For the text-containing cell, return its midpoint in (x, y) coordinate format. 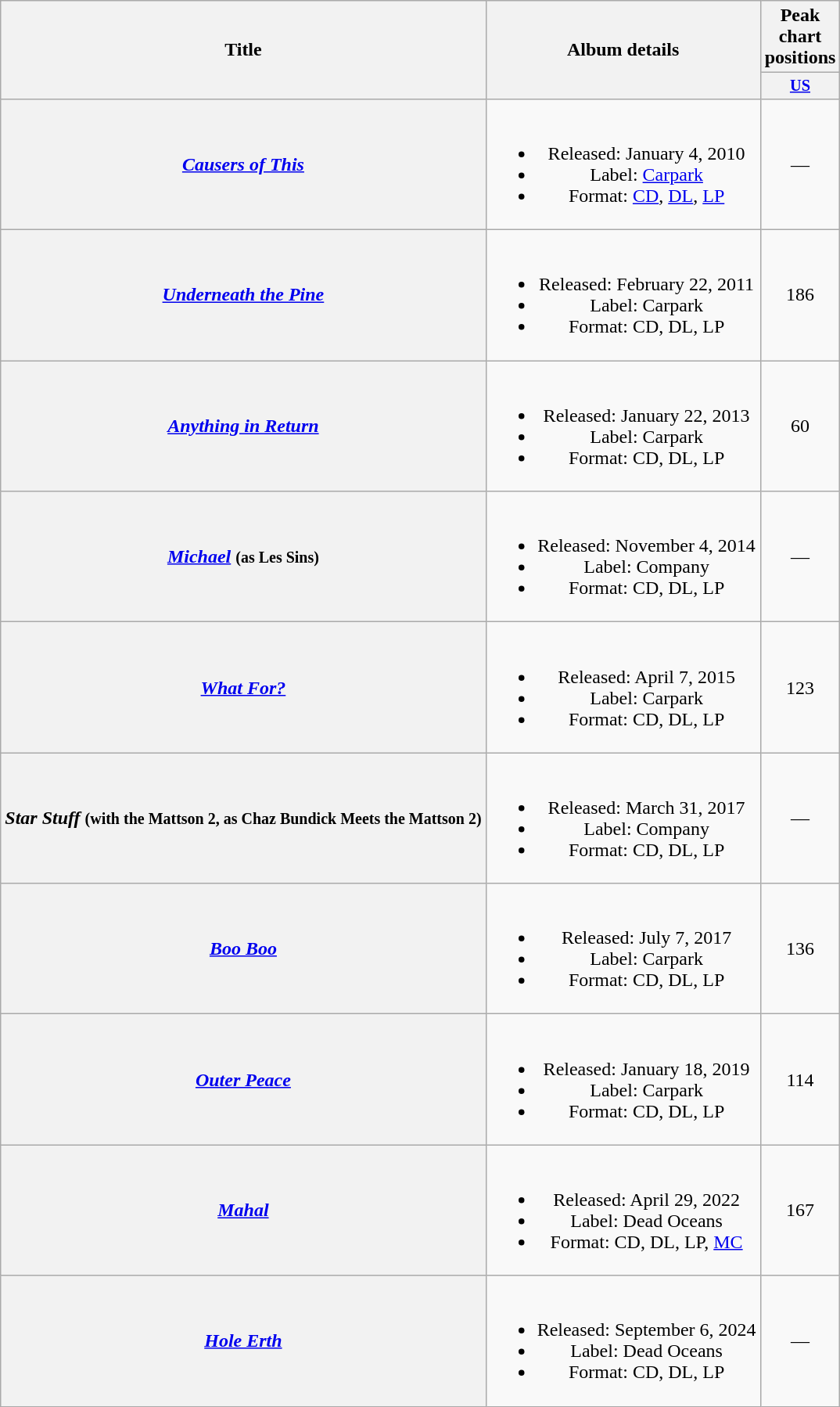
Michael (as Les Sins) (243, 557)
136 (800, 948)
167 (800, 1210)
60 (800, 426)
Released: March 31, 2017Label: CompanyFormat: CD, DL, LP (623, 819)
Title (243, 50)
Released: January 22, 2013Label: CarparkFormat: CD, DL, LP (623, 426)
Released: January 4, 2010Label: CarparkFormat: CD, DL, LP (623, 164)
123 (800, 687)
Released: July 7, 2017Label: CarparkFormat: CD, DL, LP (623, 948)
Released: November 4, 2014Label: CompanyFormat: CD, DL, LP (623, 557)
186 (800, 296)
Released: April 29, 2022Label: Dead OceansFormat: CD, DL, LP, MC (623, 1210)
Underneath the Pine (243, 296)
Released: January 18, 2019Label: CarparkFormat: CD, DL, LP (623, 1080)
What For? (243, 687)
Mahal (243, 1210)
US (800, 86)
Peak chart positions (800, 37)
Released: February 22, 2011Label: CarparkFormat: CD, DL, LP (623, 296)
Anything in Return (243, 426)
Boo Boo (243, 948)
Star Stuff (with the Mattson 2, as Chaz Bundick Meets the Mattson 2) (243, 819)
Outer Peace (243, 1080)
Released: September 6, 2024Label: Dead OceansFormat: CD, DL, LP (623, 1341)
114 (800, 1080)
Released: April 7, 2015Label: CarparkFormat: CD, DL, LP (623, 687)
Causers of This (243, 164)
Album details (623, 50)
Hole Erth (243, 1341)
